Scan for the cell matching the given text and deliver its [X, Y] coordinate at center. 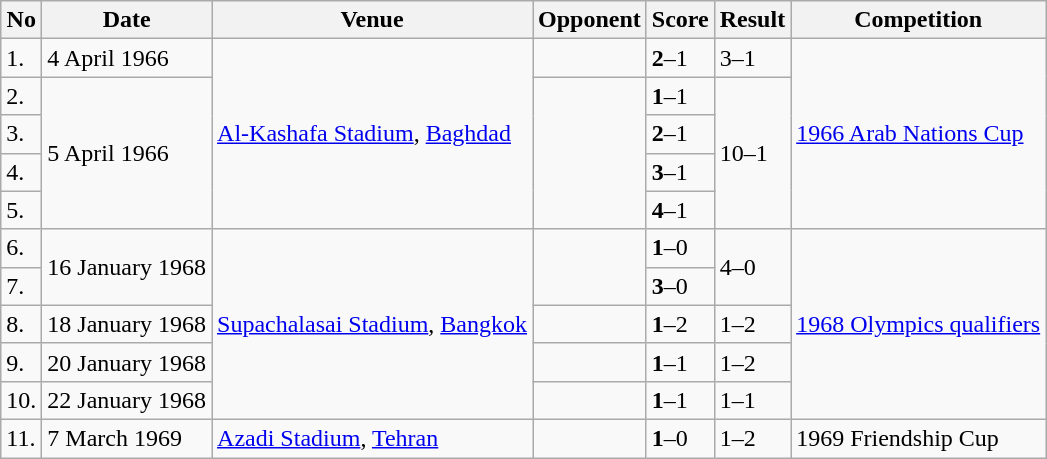
6. [22, 248]
4–1 [680, 210]
Score [680, 20]
5. [22, 210]
20 January 1968 [127, 362]
3–0 [680, 286]
10. [22, 400]
18 January 1968 [127, 324]
11. [22, 438]
Date [127, 20]
16 January 1968 [127, 267]
2. [22, 96]
4 April 1966 [127, 58]
1966 Arab Nations Cup [918, 134]
7 March 1969 [127, 438]
4. [22, 172]
4–0 [752, 267]
7. [22, 286]
1969 Friendship Cup [918, 438]
9. [22, 362]
5 April 1966 [127, 153]
No [22, 20]
Result [752, 20]
10–1 [752, 153]
22 January 1968 [127, 400]
Supachalasai Stadium, Bangkok [372, 324]
8. [22, 324]
3. [22, 134]
1. [22, 58]
Venue [372, 20]
Azadi Stadium, Tehran [372, 438]
Competition [918, 20]
Al-Kashafa Stadium, Baghdad [372, 134]
Opponent [590, 20]
1968 Olympics qualifiers [918, 324]
